Detect which cell encompasses the target text, then output its (X, Y) center coordinate. 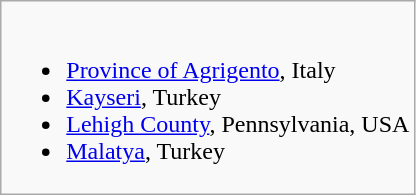
Province of Agrigento, Italy Kayseri, Turkey Lehigh County, Pennsylvania, USA Malatya, Turkey (208, 98)
